Detect which cell encompasses the target text, then output its (X, Y) center coordinate. 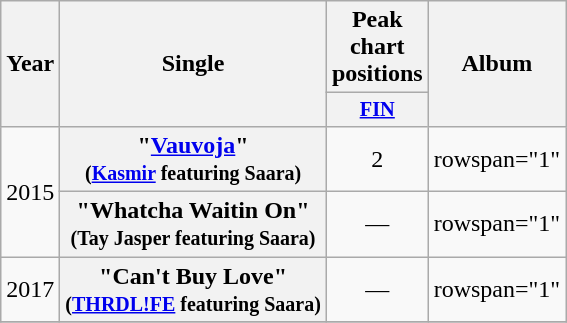
2017 (30, 290)
Album (497, 64)
Year (30, 64)
FIN (377, 110)
Peak chart positions (377, 47)
"Can't Buy Love"(THRDL!FE featuring Saara) (194, 290)
"Whatcha Waitin On"(Tay Jasper featuring Saara) (194, 224)
"Vauvoja"(Kasmir featuring Saara) (194, 158)
2 (377, 158)
Single (194, 64)
2015 (30, 191)
